Provide the (x, y) coordinate of the cell's center where the given text is located.  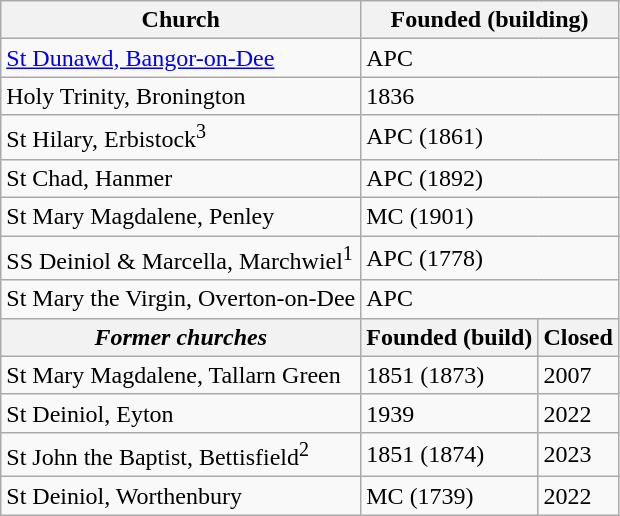
Former churches (181, 337)
1836 (490, 96)
2007 (578, 375)
Founded (build) (450, 337)
APC (1861) (490, 138)
APC (1892) (490, 178)
St Deiniol, Worthenbury (181, 496)
1851 (1873) (450, 375)
Founded (building) (490, 20)
2023 (578, 454)
Closed (578, 337)
APC (1778) (490, 258)
St Deiniol, Eyton (181, 413)
Holy Trinity, Bronington (181, 96)
St Mary Magdalene, Tallarn Green (181, 375)
St Mary Magdalene, Penley (181, 217)
MC (1739) (450, 496)
St John the Baptist, Bettisfield2 (181, 454)
St Chad, Hanmer (181, 178)
St Hilary, Erbistock3 (181, 138)
1939 (450, 413)
SS Deiniol & Marcella, Marchwiel1 (181, 258)
MC (1901) (490, 217)
1851 (1874) (450, 454)
St Dunawd, Bangor-on-Dee (181, 58)
St Mary the Virgin, Overton-on-Dee (181, 299)
Church (181, 20)
